Determine the (X, Y) coordinate at the center of the cell enclosing the given text.  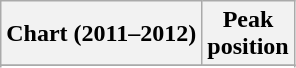
Chart (2011–2012) (102, 34)
Peakposition (248, 34)
